Determine the [x, y] coordinate at the center of the cell enclosing the given text.  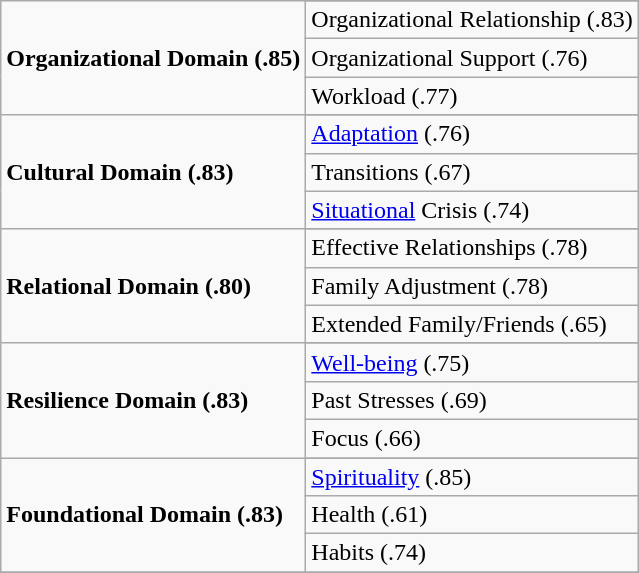
Relational Domain (.80) [154, 286]
Organizational Relationship (.83) [472, 20]
Past Stresses (.69) [472, 400]
Family Adjustment (.78) [472, 286]
Adaptation (.76) [472, 134]
Spirituality (.85) [472, 477]
Health (.61) [472, 515]
Resilience Domain (.83) [154, 400]
Habits (.74) [472, 553]
Well-being (.75) [472, 362]
Extended Family/Friends (.65) [472, 324]
Focus (.66) [472, 438]
Effective Relationships (.78) [472, 248]
Organizational Domain (.85) [154, 58]
Transitions (.67) [472, 172]
Foundational Domain (.83) [154, 515]
Organizational Support (.76) [472, 58]
Situational Crisis (.74) [472, 210]
Cultural Domain (.83) [154, 172]
Workload (.77) [472, 96]
